From the cell containing the given text, extract its center point as (X, Y) coordinate. 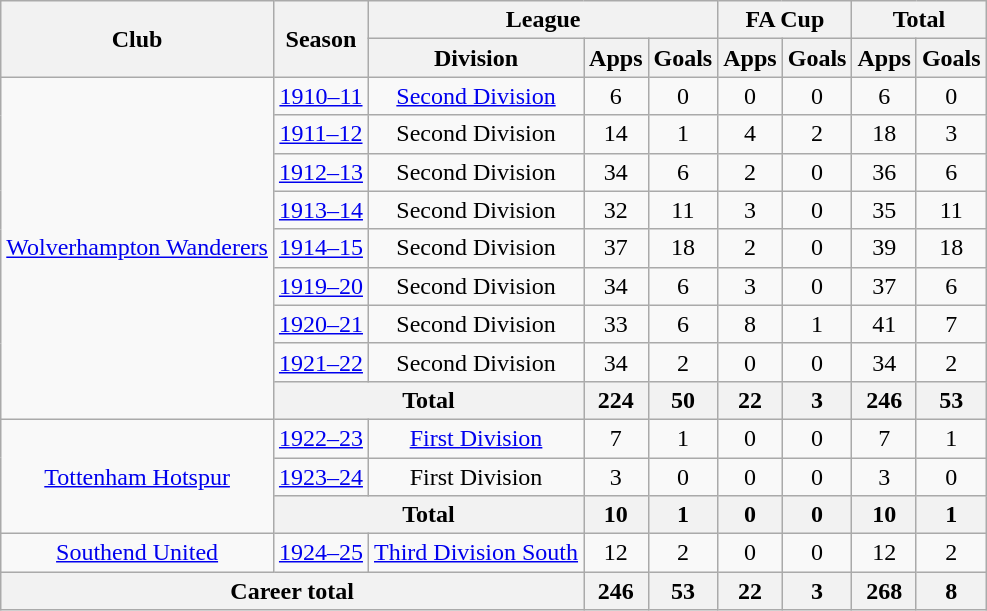
33 (616, 324)
224 (616, 400)
4 (750, 134)
50 (683, 400)
1923–24 (320, 477)
Tottenham Hotspur (138, 476)
1913–14 (320, 210)
Season (320, 39)
35 (884, 210)
FA Cup (785, 20)
1914–15 (320, 248)
Career total (292, 591)
14 (616, 134)
Wolverhampton Wanderers (138, 248)
Third Division South (476, 553)
1910–11 (320, 96)
1911–12 (320, 134)
League (542, 20)
41 (884, 324)
1920–21 (320, 324)
Club (138, 39)
1919–20 (320, 286)
Southend United (138, 553)
Division (476, 58)
268 (884, 591)
1912–13 (320, 172)
39 (884, 248)
1921–22 (320, 362)
36 (884, 172)
1924–25 (320, 553)
32 (616, 210)
1922–23 (320, 438)
